From the cell containing the given text, extract its center point as [x, y] coordinate. 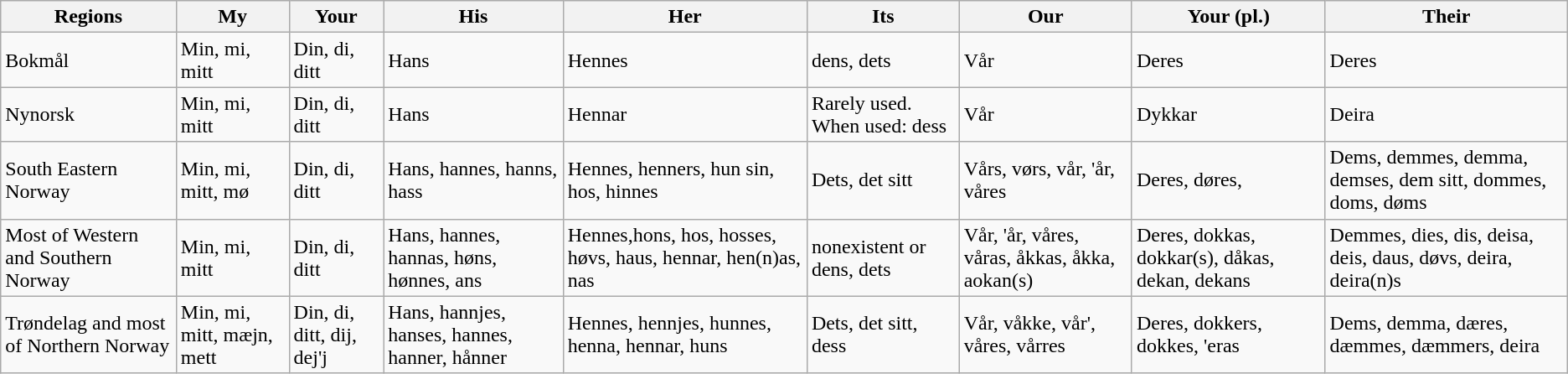
Hennes [685, 60]
dens, dets [883, 60]
Our [1045, 17]
Their [1446, 17]
Min, mi, mitt, mæjn, mett [233, 335]
Its [883, 17]
Din, di, ditt, dij, dej'j [337, 335]
Dets, det sitt [883, 180]
Hennes, hennjes, hunnes, henna, hennar, huns [685, 335]
Hennes,hons, hos, hosses, høvs, haus, hennar, hen(n)as, nas [685, 257]
Deres, dokkas, dokkar(s), dåkas, dekan, dekans [1228, 257]
South Eastern Norway [89, 180]
nonexistent or dens, dets [883, 257]
Deres, døres, [1228, 180]
My [233, 17]
Demmes, dies, dis, deisa, deis, daus, døvs, deira,deira(n)s [1446, 257]
Min, mi, mitt, mø [233, 180]
Trøndelag and most of Northern Norway [89, 335]
Deira [1446, 114]
Bokmål [89, 60]
Nynorsk [89, 114]
Hans, hannes, hannas, høns, hønnes, ans [473, 257]
Deres, dokkers, dokkes, 'eras [1228, 335]
Dems, demma, dæres, dæmmes, dæmmers, deira [1446, 335]
Regions [89, 17]
Hans, hannjes, hanses, hannes, hanner, hånner [473, 335]
Vårs, vørs, vår, 'år, våres [1045, 180]
His [473, 17]
Rarely used. When used: dess [883, 114]
Dems, demmes, demma, demses, dem sitt, dommes, doms, døms [1446, 180]
Your [337, 17]
Dets, det sitt, dess [883, 335]
Her [685, 17]
Vår, våkke, vår', våres, vårres [1045, 335]
Your (pl.) [1228, 17]
Most of Western and Southern Norway [89, 257]
Vår, 'år, våres, våras, åkkas, åkka, aokan(s) [1045, 257]
Hennar [685, 114]
Hans, hannes, hanns, hass [473, 180]
Hennes, henners, hun sin, hos, hinnes [685, 180]
Dykkar [1228, 114]
